Search for the cell housing the specified text and yield its (x, y) center coordinate. 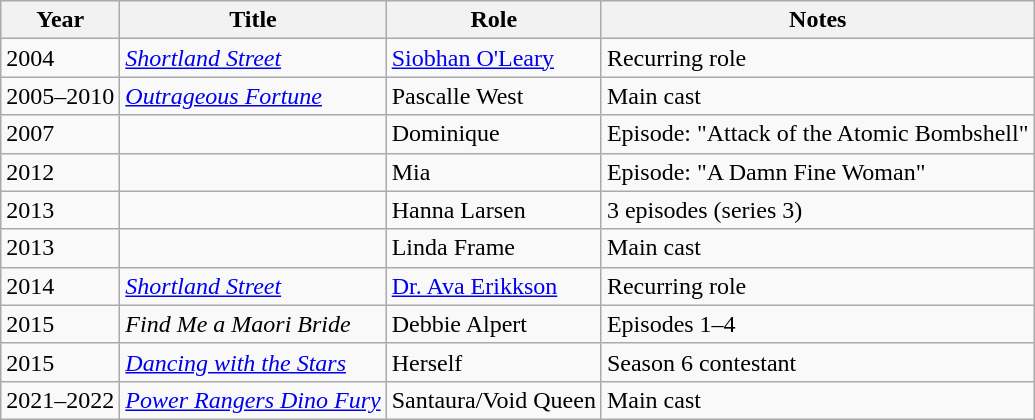
Siobhan O'Leary (494, 58)
2007 (60, 134)
Linda Frame (494, 248)
Power Rangers Dino Fury (253, 400)
Season 6 contestant (818, 362)
2012 (60, 172)
Debbie Alpert (494, 324)
Title (253, 20)
Hanna Larsen (494, 210)
2005–2010 (60, 96)
Find Me a Maori Bride (253, 324)
Episode: "A Damn Fine Woman" (818, 172)
Pascalle West (494, 96)
Year (60, 20)
2004 (60, 58)
Dancing with the Stars (253, 362)
Outrageous Fortune (253, 96)
2014 (60, 286)
Episode: "Attack of the Atomic Bombshell" (818, 134)
Mia (494, 172)
Episodes 1–4 (818, 324)
Herself (494, 362)
2021–2022 (60, 400)
Santaura/Void Queen (494, 400)
3 episodes (series 3) (818, 210)
Dr. Ava Erikkson (494, 286)
Notes (818, 20)
Role (494, 20)
Dominique (494, 134)
